Pinpoint the cell where the given text exists, returning its [X, Y] midpoint coordinate. 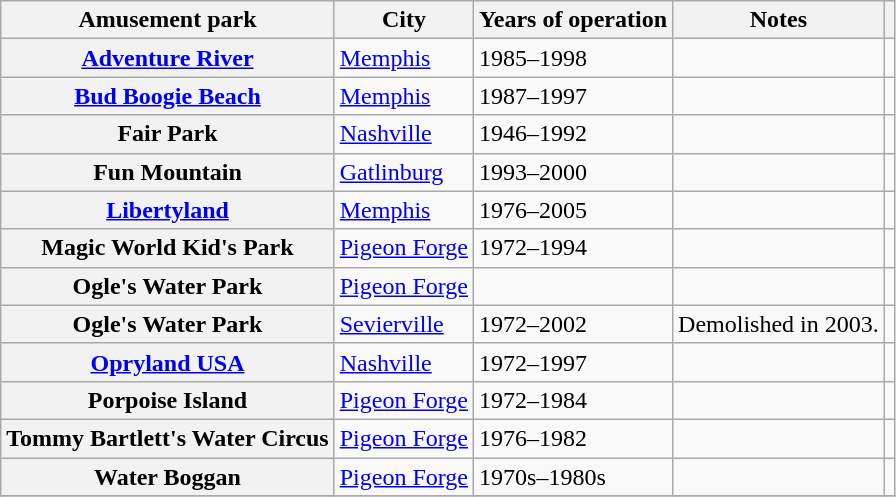
Libertyland [168, 210]
City [404, 20]
Water Boggan [168, 477]
Amusement park [168, 20]
1993–2000 [574, 172]
Adventure River [168, 58]
Bud Boogie Beach [168, 96]
Sevierville [404, 324]
Porpoise Island [168, 400]
1987–1997 [574, 96]
Gatlinburg [404, 172]
1976–1982 [574, 438]
Magic World Kid's Park [168, 248]
1985–1998 [574, 58]
Opryland USA [168, 362]
Demolished in 2003. [779, 324]
1972–1997 [574, 362]
1970s–1980s [574, 477]
1946–1992 [574, 134]
Fair Park [168, 134]
1972–1984 [574, 400]
Notes [779, 20]
Fun Mountain [168, 172]
1976–2005 [574, 210]
1972–2002 [574, 324]
1972–1994 [574, 248]
Years of operation [574, 20]
Tommy Bartlett's Water Circus [168, 438]
